Scan for the cell matching the given text and deliver its (X, Y) coordinate at center. 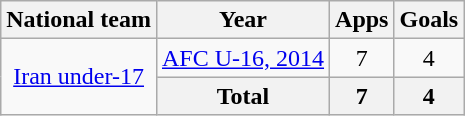
Iran under-17 (79, 77)
Apps (362, 20)
Year (242, 20)
AFC U-16, 2014 (242, 58)
National team (79, 20)
Goals (429, 20)
Total (242, 96)
